Find where the given text appears and provide that cell's center as [X, Y] coordinate. 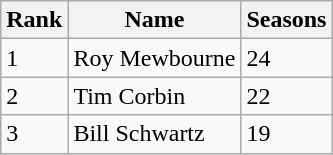
3 [34, 134]
1 [34, 58]
Name [154, 20]
22 [286, 96]
Roy Mewbourne [154, 58]
Seasons [286, 20]
Tim Corbin [154, 96]
Bill Schwartz [154, 134]
Rank [34, 20]
24 [286, 58]
19 [286, 134]
2 [34, 96]
